Output the (X, Y) coordinate of the center of the cell containing the given text.  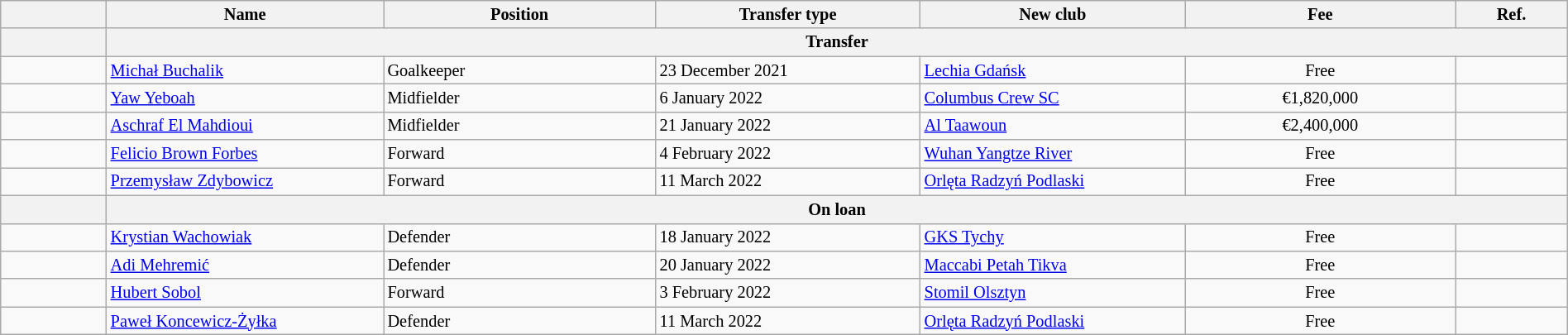
Paweł Koncewicz-Żyłka (245, 321)
Felicio Brown Forbes (245, 154)
Fee (1320, 14)
€1,820,000 (1320, 98)
Name (245, 14)
6 January 2022 (788, 98)
Yaw Yeboah (245, 98)
GKS Tychy (1053, 237)
Aschraf El Mahdioui (245, 126)
23 December 2021 (788, 70)
€2,400,000 (1320, 126)
Lechia Gdańsk (1053, 70)
Ref. (1512, 14)
20 January 2022 (788, 265)
Przemysław Zdybowicz (245, 181)
Stomil Olsztyn (1053, 293)
Columbus Crew SC (1053, 98)
On loan (837, 209)
Goalkeeper (519, 70)
Wuhan Yangtze River (1053, 154)
4 February 2022 (788, 154)
Hubert Sobol (245, 293)
3 February 2022 (788, 293)
Michał Buchalik (245, 70)
Krystian Wachowiak (245, 237)
Al Taawoun (1053, 126)
Transfer type (788, 14)
18 January 2022 (788, 237)
21 January 2022 (788, 126)
Maccabi Petah Tikva (1053, 265)
Transfer (837, 42)
Position (519, 14)
Adi Mehremić (245, 265)
New club (1053, 14)
